Identify which cell holds the provided text, then report its (x, y) central coordinate. 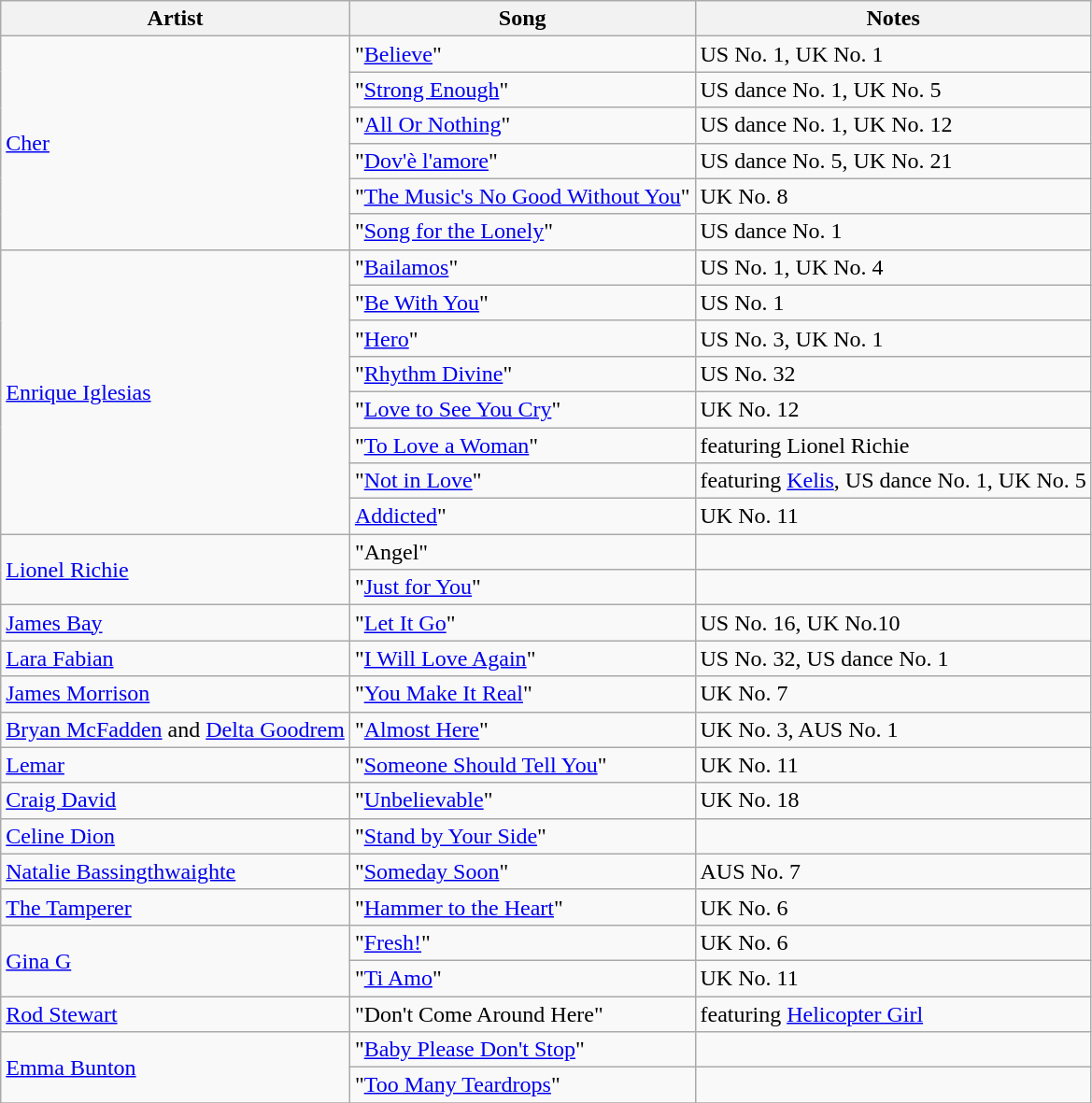
US No. 1, UK No. 4 (893, 267)
"You Make It Real" (522, 694)
"Strong Enough" (522, 90)
"The Music's No Good Without You" (522, 196)
UK No. 3, AUS No. 1 (893, 729)
US dance No. 1 (893, 232)
"All Or Nothing" (522, 125)
US dance No. 1, UK No. 5 (893, 90)
"Fresh!" (522, 942)
Rod Stewart (176, 1013)
"Song for the Lonely" (522, 232)
UK No. 12 (893, 409)
featuring Lionel Richie (893, 445)
featuring Kelis, US dance No. 1, UK No. 5 (893, 481)
Celine Dion (176, 836)
Emma Bunton (176, 1068)
"Let It Go" (522, 623)
"Unbelievable" (522, 800)
US No. 1 (893, 303)
The Tamperer (176, 907)
Natalie Bassingthwaighte (176, 871)
Lionel Richie (176, 570)
"Ti Amo" (522, 978)
US dance No. 1, UK No. 12 (893, 125)
UK No. 7 (893, 694)
"Stand by Your Side" (522, 836)
"Baby Please Don't Stop" (522, 1050)
"Rhythm Divine" (522, 374)
UK No. 18 (893, 800)
"Don't Come Around Here" (522, 1013)
US No. 3, UK No. 1 (893, 338)
UK No. 8 (893, 196)
Enrique Iglesias (176, 391)
featuring Helicopter Girl (893, 1013)
US No. 16, UK No.10 (893, 623)
US No. 32, US dance No. 1 (893, 658)
Craig David (176, 800)
"Someone Should Tell You" (522, 765)
"Dov'è l'amore" (522, 161)
US No. 1, UK No. 1 (893, 54)
Addicted" (522, 516)
"Too Many Teardrops" (522, 1085)
"Not in Love" (522, 481)
US dance No. 5, UK No. 21 (893, 161)
Bryan McFadden and Delta Goodrem (176, 729)
AUS No. 7 (893, 871)
Cher (176, 143)
"Hero" (522, 338)
"Hammer to the Heart" (522, 907)
Artist (176, 19)
"Just for You" (522, 587)
"I Will Love Again" (522, 658)
"Be With You" (522, 303)
Lemar (176, 765)
Song (522, 19)
"Bailamos" (522, 267)
US No. 32 (893, 374)
Lara Fabian (176, 658)
James Bay (176, 623)
Notes (893, 19)
James Morrison (176, 694)
"Angel" (522, 552)
"Believe" (522, 54)
Gina G (176, 960)
"To Love a Woman" (522, 445)
"Almost Here" (522, 729)
"Love to See You Cry" (522, 409)
"Someday Soon" (522, 871)
